Pinpoint the cell where the given text exists, returning its (x, y) midpoint coordinate. 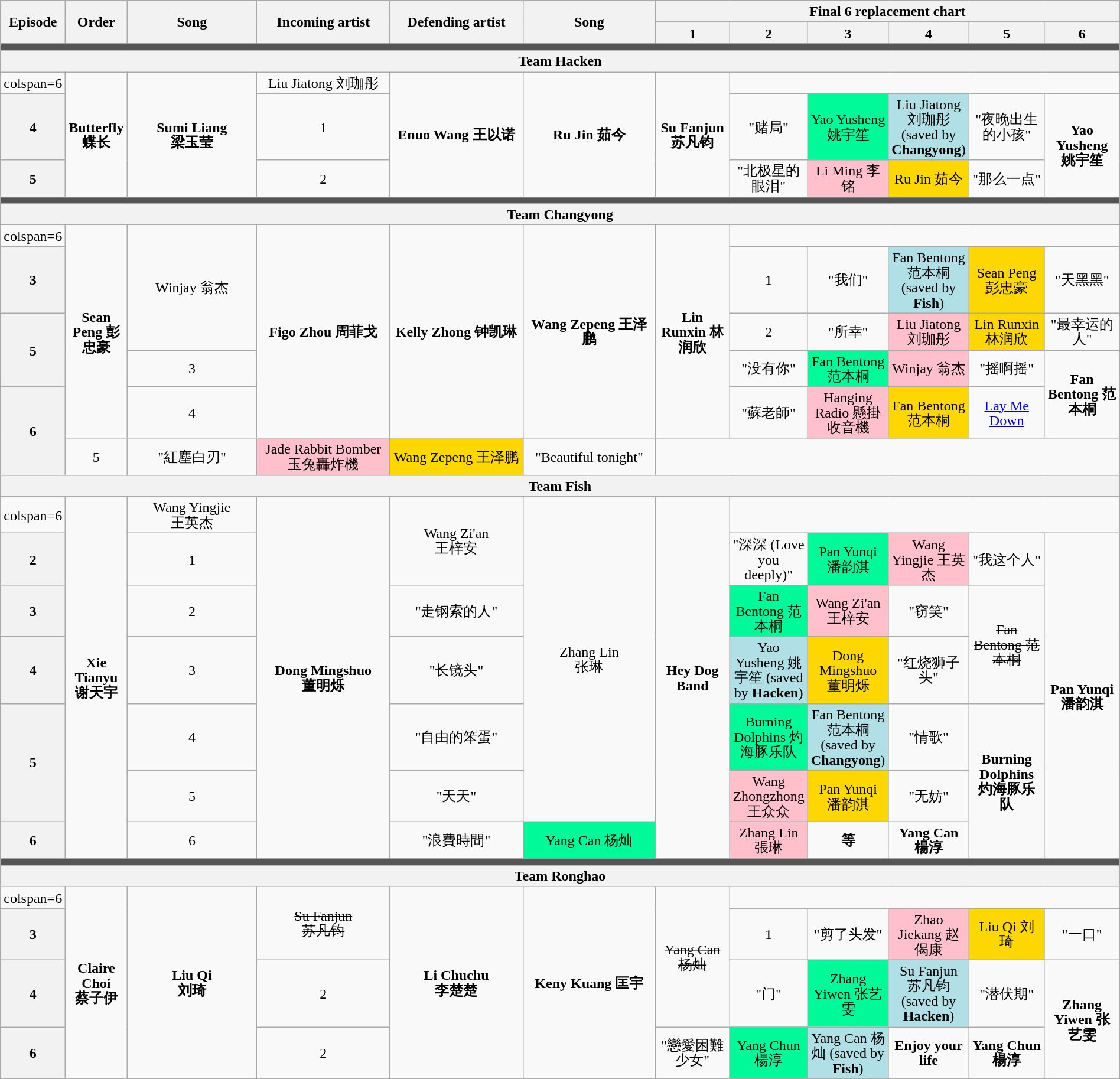
Fan Bentong 范本桐 (saved by Fish) (929, 280)
Dong Mingshuo 董明烁 (848, 670)
Wang Zhongzhong 王众众 (769, 796)
"Beautiful tonight" (589, 457)
"深深 (Love you deeply)" (769, 559)
"我们" (848, 280)
"剪了头发" (848, 934)
Xie Tianyu谢天宇 (96, 678)
"无妨" (929, 796)
"摇啊摇" (1007, 368)
Su Fanjun 苏凡钧 (692, 135)
Yao Yusheng 姚宇笙 (saved by Hacken) (769, 670)
Final 6 replacement chart (888, 12)
"自由的笨蛋" (456, 737)
"我这个人" (1007, 559)
"浪費時間" (456, 840)
"一口" (1082, 934)
Figo Zhou 周菲戈 (324, 332)
"最幸运的人" (1082, 331)
Team Hacken (560, 61)
Kelly Zhong 钟凯琳 (456, 332)
Liu Jiatong 刘珈彤 (saved by Changyong) (929, 126)
"长镜头" (456, 670)
"戀愛困難少女" (692, 1052)
Claire Choi蔡子伊 (96, 983)
Team Ronghao (560, 876)
"没有你" (769, 368)
Enjoy your life (929, 1052)
Su Fanjun 苏凡钧 (saved by Hacken) (929, 993)
Wang Zi'an 王梓安 (848, 611)
Defending artist (456, 22)
Yang Can 杨灿 (saved by Fish) (848, 1052)
"那么一点" (1007, 178)
等 (848, 840)
Episode (33, 22)
Sumi Liang梁玉莹 (192, 135)
Hey Dog Band (692, 678)
Incoming artist (324, 22)
Wang Yingjie 王英杰 (929, 559)
Enuo Wang 王以诺 (456, 135)
"所幸" (848, 331)
Fan Bentong 范本桐 (saved by Changyong) (848, 737)
Zhao Jiekang 赵偈康 (929, 934)
Wang Yingjie王英杰 (192, 515)
Liu Qi刘琦 (192, 983)
Team Changyong (560, 214)
Order (96, 22)
Li Chuchu李楚楚 (456, 983)
Zhang Lin张琳 (589, 659)
Yang Can 楊淳 (929, 840)
Butterfly蝶长 (96, 135)
Liu Qi 刘琦 (1007, 934)
"赌局" (769, 126)
Jade Rabbit Bomber 玉兔轟炸機 (324, 457)
Team Fish (560, 485)
Wang Zi'an王梓安 (456, 541)
"门" (769, 993)
"潜伏期" (1007, 993)
Dong Mingshuo董明烁 (324, 678)
"红烧狮子头" (929, 670)
Pan Yunqi潘韵淇 (1082, 696)
"蘇老師" (769, 413)
"北极星的眼泪" (769, 178)
Keny Kuang 匡宇 (589, 983)
"走钢索的人" (456, 611)
"紅塵白刃" (192, 457)
"天天" (456, 796)
Zhang Lin 張琳 (769, 840)
Li Ming 李铭 (848, 178)
"情歌" (929, 737)
"夜晚出生的小孩" (1007, 126)
Su Fanjun苏凡钧 (324, 923)
"天黑黑" (1082, 280)
"窃笑" (929, 611)
Hanging Radio 懸掛收音機 (848, 413)
Lay Me Down (1007, 413)
